Provide the [x, y] coordinate of the cell's center where the given text is located.  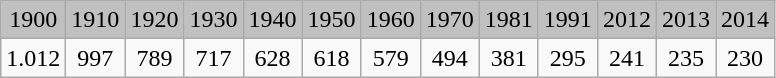
1940 [272, 20]
230 [746, 58]
717 [214, 58]
628 [272, 58]
997 [96, 58]
789 [154, 58]
235 [686, 58]
295 [568, 58]
1981 [508, 20]
1920 [154, 20]
1970 [450, 20]
381 [508, 58]
1930 [214, 20]
1.012 [34, 58]
2014 [746, 20]
1960 [390, 20]
1900 [34, 20]
2013 [686, 20]
1950 [332, 20]
2012 [626, 20]
618 [332, 58]
1991 [568, 20]
1910 [96, 20]
241 [626, 58]
494 [450, 58]
579 [390, 58]
